Determine the (x, y) coordinate at the center of the cell enclosing the given text.  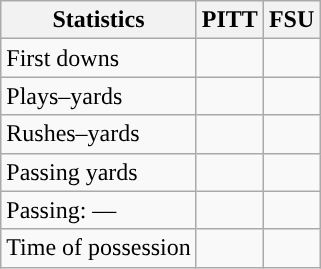
First downs (99, 58)
Statistics (99, 20)
Passing yards (99, 172)
Plays–yards (99, 96)
Passing: –– (99, 210)
FSU (291, 20)
Time of possession (99, 248)
Rushes–yards (99, 134)
PITT (230, 20)
